Scan for the cell matching the given text and deliver its [X, Y] coordinate at center. 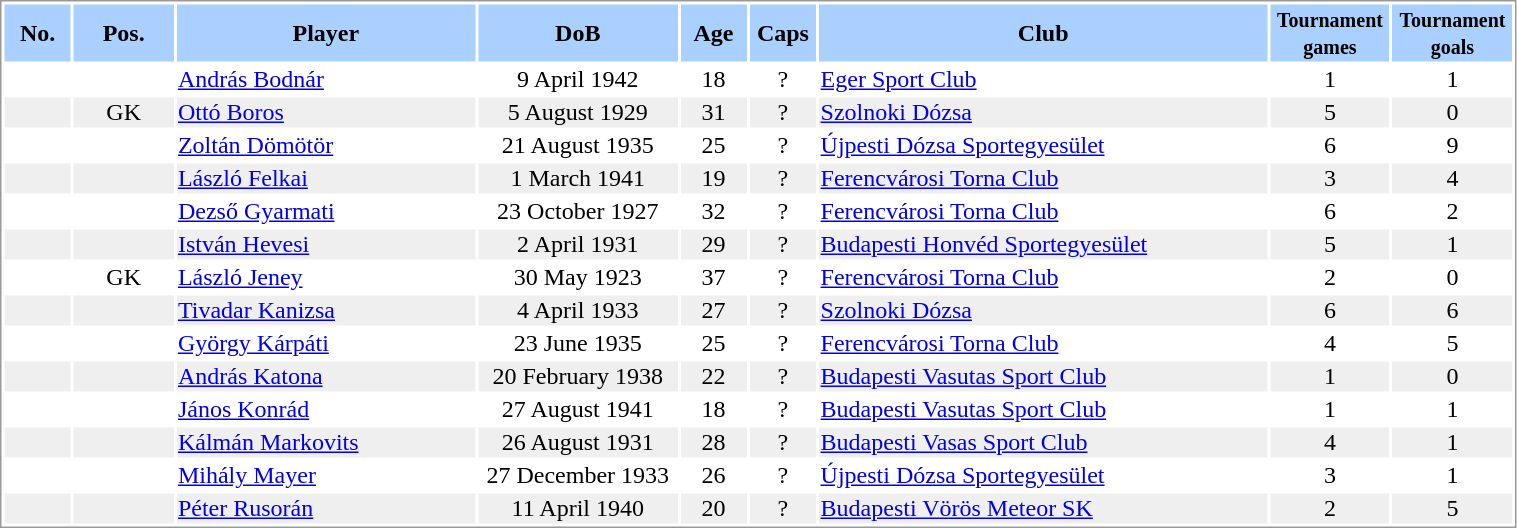
András Bodnár [326, 79]
11 April 1940 [578, 509]
23 June 1935 [578, 343]
20 February 1938 [578, 377]
Péter Rusorán [326, 509]
Budapesti Vasas Sport Club [1043, 443]
9 [1453, 145]
Tivadar Kanizsa [326, 311]
Caps [783, 32]
No. [37, 32]
Kálmán Markovits [326, 443]
György Kárpáti [326, 343]
32 [713, 211]
30 May 1923 [578, 277]
22 [713, 377]
27 [713, 311]
9 April 1942 [578, 79]
Tournamentgames [1330, 32]
Budapesti Honvéd Sportegyesület [1043, 245]
Player [326, 32]
19 [713, 179]
Age [713, 32]
Pos. [124, 32]
37 [713, 277]
László Jeney [326, 277]
Budapesti Vörös Meteor SK [1043, 509]
31 [713, 113]
Tournamentgoals [1453, 32]
DoB [578, 32]
Zoltán Dömötör [326, 145]
5 August 1929 [578, 113]
István Hevesi [326, 245]
23 October 1927 [578, 211]
26 [713, 475]
27 December 1933 [578, 475]
1 March 1941 [578, 179]
Ottó Boros [326, 113]
21 August 1935 [578, 145]
20 [713, 509]
4 April 1933 [578, 311]
2 April 1931 [578, 245]
Club [1043, 32]
Eger Sport Club [1043, 79]
János Konrád [326, 409]
András Katona [326, 377]
László Felkai [326, 179]
27 August 1941 [578, 409]
29 [713, 245]
Mihály Mayer [326, 475]
28 [713, 443]
Dezső Gyarmati [326, 211]
26 August 1931 [578, 443]
